Output the [X, Y] coordinate of the center of the cell containing the given text.  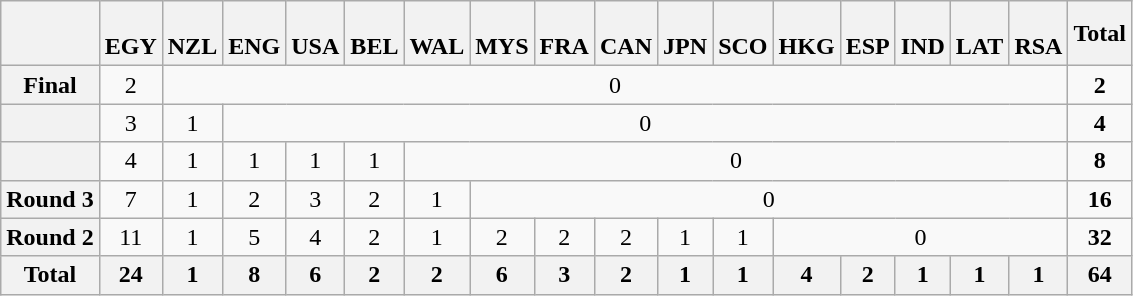
WAL [437, 34]
NZL [192, 34]
5 [254, 237]
16 [1100, 199]
FRA [564, 34]
IND [922, 34]
Round 3 [50, 199]
ESP [868, 34]
SCO [743, 34]
ENG [254, 34]
7 [130, 199]
64 [1100, 275]
Final [50, 85]
32 [1100, 237]
11 [130, 237]
MYS [502, 34]
LAT [980, 34]
USA [316, 34]
CAN [626, 34]
RSA [1038, 34]
BEL [374, 34]
Round 2 [50, 237]
HKG [806, 34]
24 [130, 275]
JPN [686, 34]
EGY [130, 34]
